Return the (X, Y) coordinate for the center point of the cell that contains the specified text.  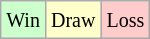
Win (24, 20)
Draw (72, 20)
Loss (126, 20)
